Locate the cell with the specified text and output its (X, Y) center coordinate. 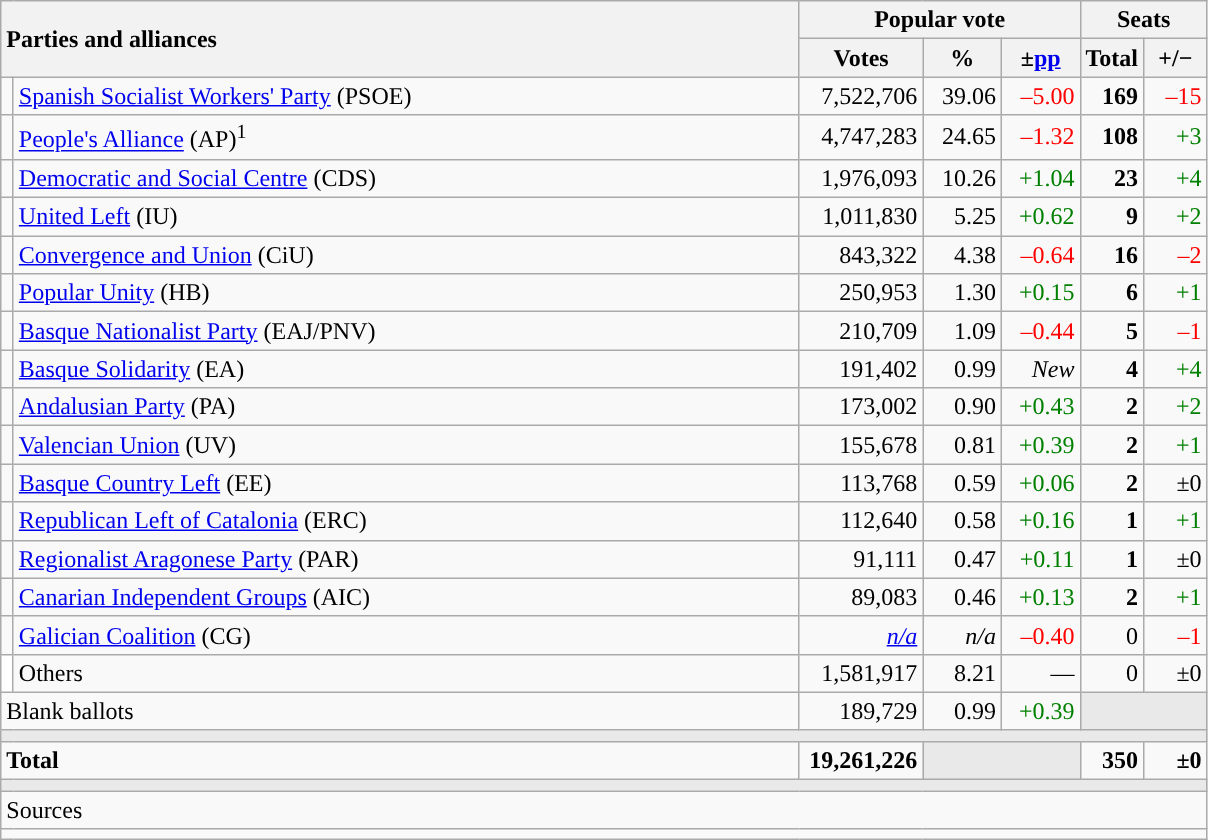
4,747,283 (861, 138)
People's Alliance (AP)1 (406, 138)
+0.06 (1040, 483)
Popular vote (940, 20)
Basque Country Left (EE) (406, 483)
10.26 (962, 178)
23 (1112, 178)
169 (1112, 96)
–1.32 (1040, 138)
9 (1112, 217)
0.90 (962, 407)
+0.15 (1040, 293)
Basque Nationalist Party (EAJ/PNV) (406, 331)
±pp (1040, 58)
4.38 (962, 255)
5 (1112, 331)
1,976,093 (861, 178)
+3 (1176, 138)
250,953 (861, 293)
0.59 (962, 483)
Spanish Socialist Workers' Party (PSOE) (406, 96)
4 (1112, 369)
–2 (1176, 255)
United Left (IU) (406, 217)
113,768 (861, 483)
Votes (861, 58)
New (1040, 369)
1.09 (962, 331)
–0.40 (1040, 635)
210,709 (861, 331)
–15 (1176, 96)
Seats (1144, 20)
+0.62 (1040, 217)
Basque Solidarity (EA) (406, 369)
189,729 (861, 711)
7,522,706 (861, 96)
+0.13 (1040, 597)
Democratic and Social Centre (CDS) (406, 178)
112,640 (861, 521)
1,011,830 (861, 217)
Convergence and Union (CiU) (406, 255)
108 (1112, 138)
–0.64 (1040, 255)
Republican Left of Catalonia (ERC) (406, 521)
6 (1112, 293)
Canarian Independent Groups (AIC) (406, 597)
+0.43 (1040, 407)
Sources (604, 810)
+0.11 (1040, 559)
350 (1112, 760)
Others (406, 673)
— (1040, 673)
8.21 (962, 673)
–5.00 (1040, 96)
5.25 (962, 217)
+/− (1176, 58)
39.06 (962, 96)
+1.04 (1040, 178)
19,261,226 (861, 760)
% (962, 58)
–0.44 (1040, 331)
89,083 (861, 597)
24.65 (962, 138)
191,402 (861, 369)
Valencian Union (UV) (406, 445)
1,581,917 (861, 673)
155,678 (861, 445)
+0.16 (1040, 521)
Parties and alliances (400, 39)
173,002 (861, 407)
Regionalist Aragonese Party (PAR) (406, 559)
16 (1112, 255)
0.46 (962, 597)
91,111 (861, 559)
Blank ballots (400, 711)
1.30 (962, 293)
0.58 (962, 521)
Popular Unity (HB) (406, 293)
843,322 (861, 255)
0.81 (962, 445)
Andalusian Party (PA) (406, 407)
0.47 (962, 559)
Galician Coalition (CG) (406, 635)
